Locate the cell with the specified text and output its (x, y) center coordinate. 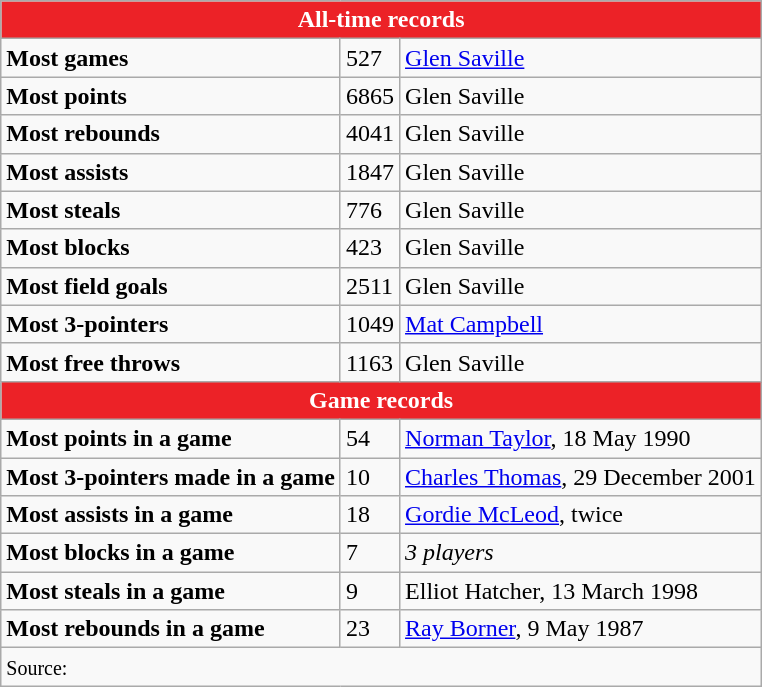
Most games (171, 58)
Most steals (171, 210)
Most rebounds in a game (171, 629)
Norman Taylor, 18 May 1990 (581, 438)
Most assists (171, 172)
Most free throws (171, 362)
Mat Campbell (581, 324)
4041 (370, 134)
7 (370, 553)
Most assists in a game (171, 515)
2511 (370, 286)
Most 3-pointers (171, 324)
Ray Borner, 9 May 1987 (581, 629)
Charles Thomas, 29 December 2001 (581, 477)
9 (370, 591)
54 (370, 438)
3 players (581, 553)
Most points (171, 96)
All-time records (382, 20)
Gordie McLeod, twice (581, 515)
18 (370, 515)
6865 (370, 96)
Most blocks in a game (171, 553)
Elliot Hatcher, 13 March 1998 (581, 591)
10 (370, 477)
Most points in a game (171, 438)
1049 (370, 324)
1847 (370, 172)
Most rebounds (171, 134)
776 (370, 210)
Most field goals (171, 286)
Most steals in a game (171, 591)
Source: (382, 667)
23 (370, 629)
Game records (382, 400)
527 (370, 58)
Most blocks (171, 248)
Most 3-pointers made in a game (171, 477)
423 (370, 248)
1163 (370, 362)
